Scan for the cell matching the given text and deliver its (x, y) coordinate at center. 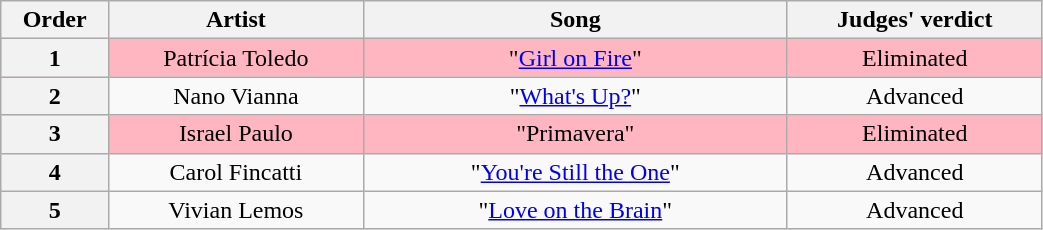
Artist (236, 20)
2 (55, 96)
"What's Up?" (575, 96)
5 (55, 210)
Song (575, 20)
3 (55, 134)
Israel Paulo (236, 134)
"Love on the Brain" (575, 210)
Judges' verdict (914, 20)
Carol Fincatti (236, 172)
"Girl on Fire" (575, 58)
Order (55, 20)
"Primavera" (575, 134)
Nano Vianna (236, 96)
1 (55, 58)
Vivian Lemos (236, 210)
Patrícia Toledo (236, 58)
"You're Still the One" (575, 172)
4 (55, 172)
